Return the (X, Y) coordinate for the center point of the cell that contains the specified text.  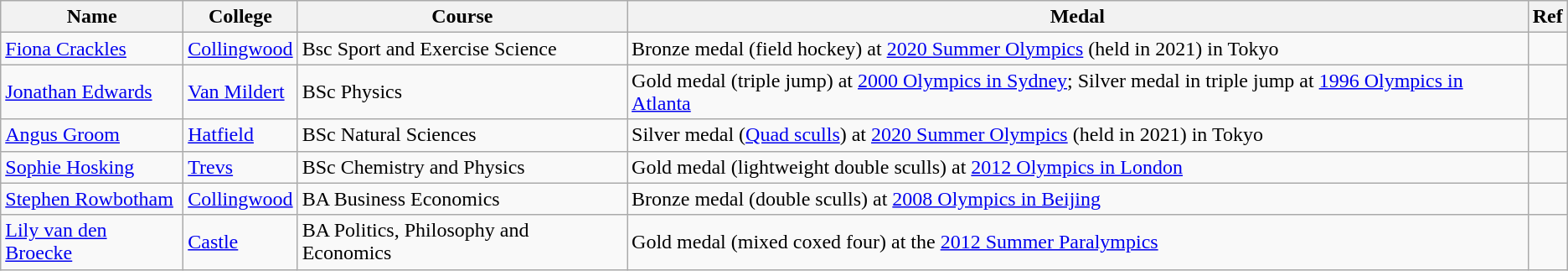
Bronze medal (double sculls) at 2008 Olympics in Beijing (1078, 199)
Angus Groom (92, 135)
Trevs (240, 167)
Gold medal (lightweight double sculls) at 2012 Olympics in London (1078, 167)
BSc Physics (462, 92)
Gold medal (mixed coxed four) at the 2012 Summer Paralympics (1078, 242)
Silver medal (Quad sculls) at 2020 Summer Olympics (held in 2021) in Tokyo (1078, 135)
Course (462, 17)
Stephen Rowbotham (92, 199)
Bsc Sport and Exercise Science (462, 49)
Medal (1078, 17)
Hatfield (240, 135)
Sophie Hosking (92, 167)
Ref (1548, 17)
Name (92, 17)
Bronze medal (field hockey) at 2020 Summer Olympics (held in 2021) in Tokyo (1078, 49)
BSc Chemistry and Physics (462, 167)
BA Politics, Philosophy and Economics (462, 242)
Fiona Crackles (92, 49)
Lily van den Broecke (92, 242)
Jonathan Edwards (92, 92)
College (240, 17)
Van Mildert (240, 92)
BSc Natural Sciences (462, 135)
BA Business Economics (462, 199)
Gold medal (triple jump) at 2000 Olympics in Sydney; Silver medal in triple jump at 1996 Olympics in Atlanta (1078, 92)
Castle (240, 242)
